Pinpoint the cell where the given text exists, returning its [X, Y] midpoint coordinate. 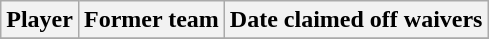
Player [40, 20]
Date claimed off waivers [356, 20]
Former team [151, 20]
